Return the [x, y] coordinate for the center point of the cell that contains the specified text.  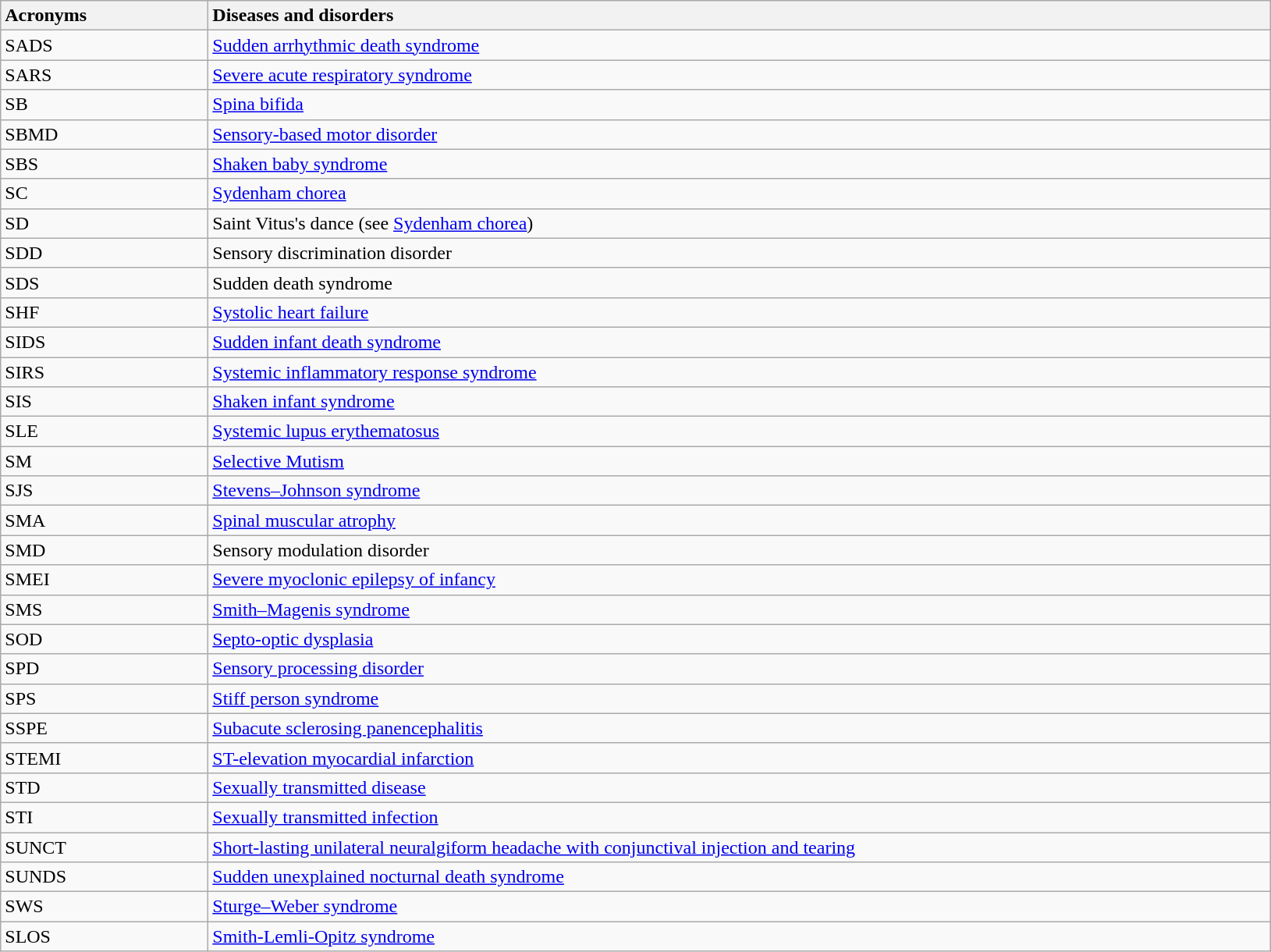
SUNDS [105, 877]
SD [105, 223]
Sturge–Weber syndrome [740, 907]
Stevens–Johnson syndrome [740, 491]
SIS [105, 402]
Spinal muscular atrophy [740, 520]
Saint Vitus's dance (see Sydenham chorea) [740, 223]
Diseases and disorders [740, 16]
SMD [105, 550]
SBMD [105, 134]
SMEI [105, 580]
Stiff person syndrome [740, 698]
Systemic lupus erythematosus [740, 432]
Systolic heart failure [740, 312]
Spina bifida [740, 105]
Short-lasting unilateral neuralgiform headache with conjunctival injection and tearing [740, 847]
STI [105, 817]
Sexually transmitted infection [740, 817]
SUNCT [105, 847]
Systemic inflammatory response syndrome [740, 372]
SLOS [105, 936]
Sudden infant death syndrome [740, 342]
Sensory discrimination disorder [740, 253]
SADS [105, 45]
Smith–Magenis syndrome [740, 609]
ST-elevation myocardial infarction [740, 758]
Smith-Lemli-Opitz syndrome [740, 936]
SLE [105, 432]
Sudden unexplained nocturnal death syndrome [740, 877]
SPD [105, 669]
Septo-optic dysplasia [740, 639]
SIDS [105, 342]
SDD [105, 253]
SDS [105, 282]
SPS [105, 698]
Sexually transmitted disease [740, 787]
Sydenham chorea [740, 194]
STEMI [105, 758]
Severe myoclonic epilepsy of infancy [740, 580]
Shaken baby syndrome [740, 164]
SWS [105, 907]
Sensory modulation disorder [740, 550]
SC [105, 194]
Sensory processing disorder [740, 669]
SSPE [105, 728]
SMA [105, 520]
Sudden arrhythmic death syndrome [740, 45]
SOD [105, 639]
Acronyms [105, 16]
Selective Mutism [740, 461]
SM [105, 461]
Sudden death syndrome [740, 282]
SIRS [105, 372]
SB [105, 105]
SARS [105, 75]
STD [105, 787]
SMS [105, 609]
Shaken infant syndrome [740, 402]
SJS [105, 491]
Sensory-based motor disorder [740, 134]
Subacute sclerosing panencephalitis [740, 728]
SHF [105, 312]
Severe acute respiratory syndrome [740, 75]
SBS [105, 164]
